Return (x, y) of the center of cell containing provided text 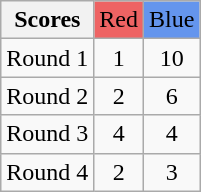
Scores (48, 20)
Round 4 (48, 172)
Round 1 (48, 58)
1 (119, 58)
Round 3 (48, 134)
Red (119, 20)
10 (172, 58)
Blue (172, 20)
3 (172, 172)
6 (172, 96)
Round 2 (48, 96)
